Identify which cell holds the provided text, then report its (x, y) central coordinate. 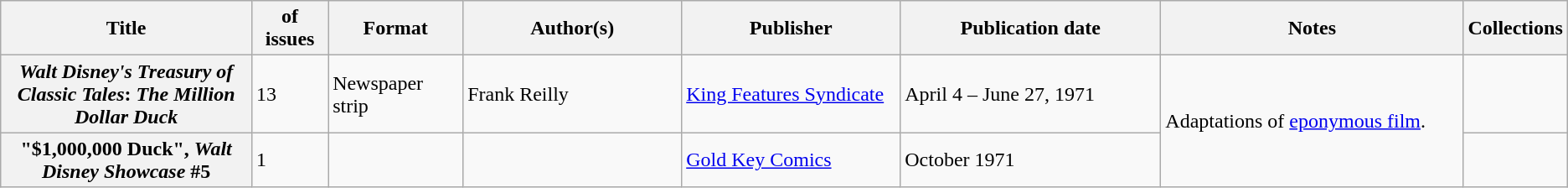
October 1971 (1030, 159)
Adaptations of eponymous film. (1312, 121)
1 (290, 159)
Publication date (1030, 29)
Walt Disney's Treasury of Classic Tales: The Million Dollar Duck (126, 94)
of issues (290, 29)
April 4 – June 27, 1971 (1030, 94)
King Features Syndicate (791, 94)
Title (126, 29)
Notes (1312, 29)
Format (395, 29)
Gold Key Comics (791, 159)
Author(s) (573, 29)
Newspaper strip (395, 94)
Frank Reilly (573, 94)
Collections (1515, 29)
"$1,000,000 Duck", Walt Disney Showcase #5 (126, 159)
Publisher (791, 29)
13 (290, 94)
